Output the (X, Y) coordinate of the center of the cell containing the given text.  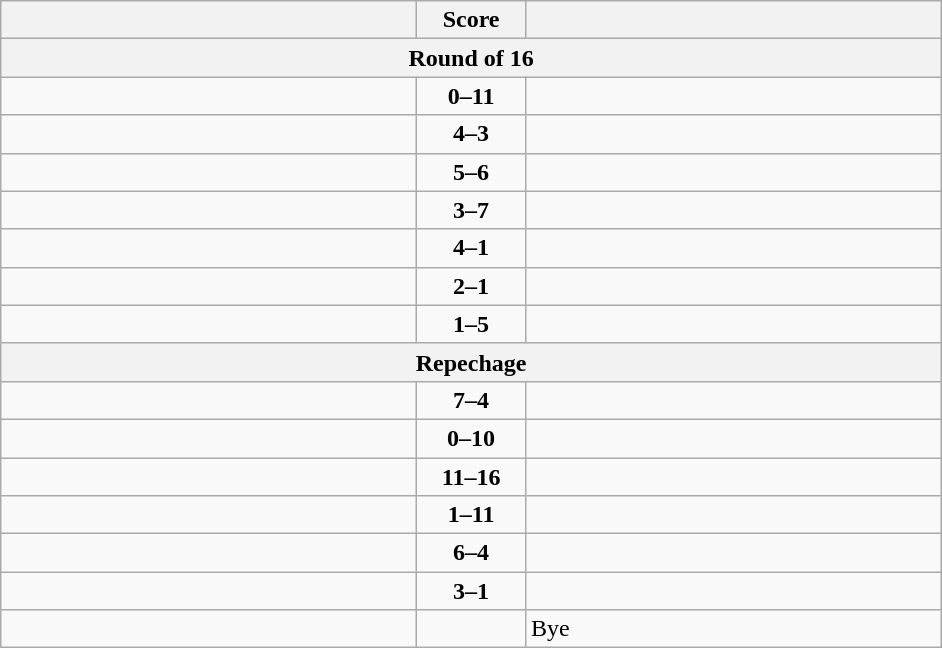
3–7 (472, 210)
Repechage (472, 362)
4–1 (472, 248)
Round of 16 (472, 58)
1–5 (472, 324)
11–16 (472, 477)
5–6 (472, 172)
1–11 (472, 515)
3–1 (472, 591)
6–4 (472, 553)
0–11 (472, 96)
2–1 (472, 286)
7–4 (472, 400)
Bye (733, 629)
0–10 (472, 438)
4–3 (472, 134)
Score (472, 20)
